Identify which cell holds the provided text, then report its [X, Y] central coordinate. 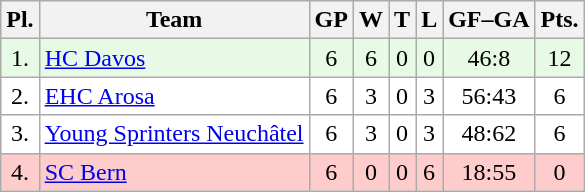
GF–GA [489, 20]
Team [174, 20]
EHC Arosa [174, 96]
W [370, 20]
T [402, 20]
HC Davos [174, 58]
56:43 [489, 96]
L [430, 20]
SC Bern [174, 172]
48:62 [489, 134]
Pl. [20, 20]
Pts. [560, 20]
18:55 [489, 172]
3. [20, 134]
4. [20, 172]
GP [331, 20]
Young Sprinters Neuchâtel [174, 134]
12 [560, 58]
46:8 [489, 58]
2. [20, 96]
1. [20, 58]
